Scan for the cell matching the given text and deliver its [X, Y] coordinate at center. 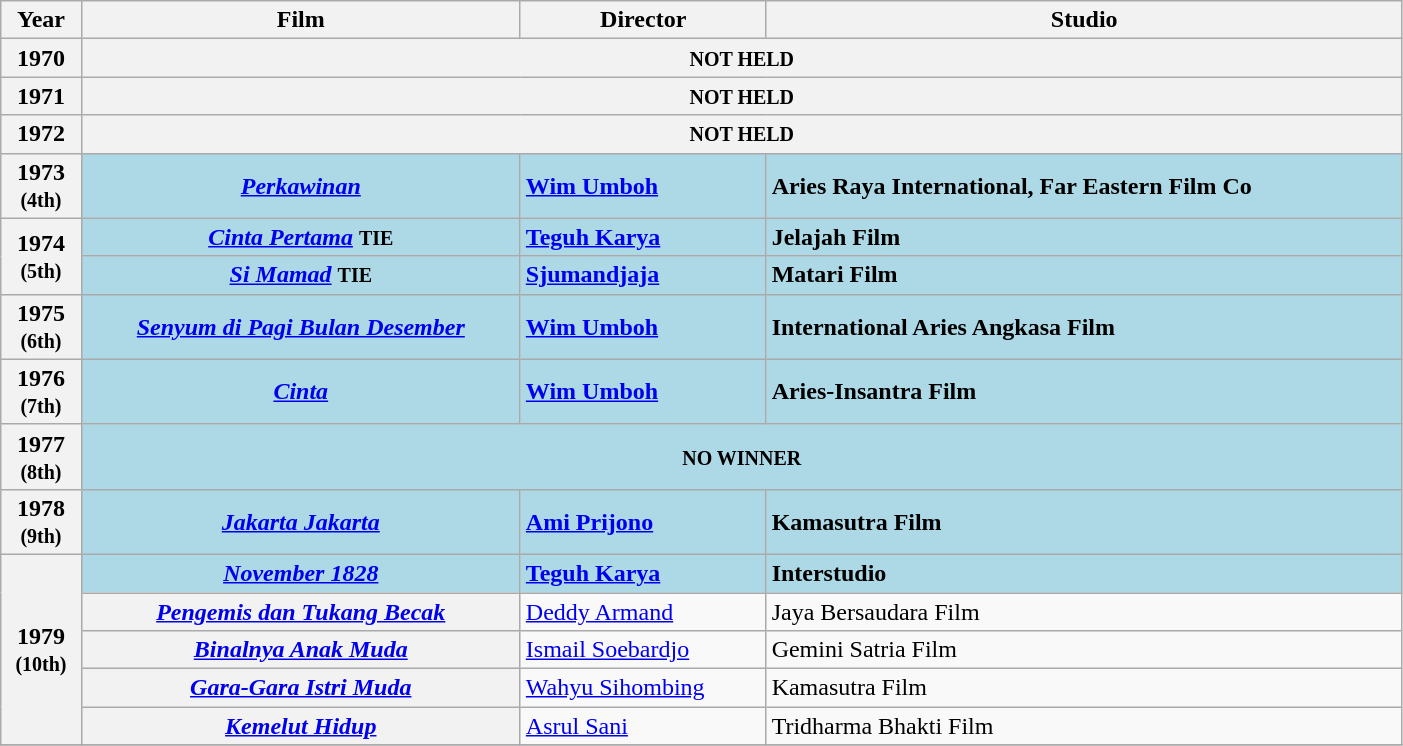
Jaya Bersaudara Film [1084, 611]
Perkawinan [300, 186]
Gemini Satria Film [1084, 650]
1979(10th) [41, 649]
Binalnya Anak Muda [300, 650]
Jakarta Jakarta [300, 522]
Tridharma Bhakti Film [1084, 726]
Kemelut Hidup [300, 726]
Interstudio [1084, 573]
International Aries Angkasa Film [1084, 326]
Cinta [300, 392]
1971 [41, 96]
Senyum di Pagi Bulan Desember [300, 326]
1975(6th) [41, 326]
Aries Raya International, Far Eastern Film Co [1084, 186]
Director [643, 20]
1973(4th) [41, 186]
1978(9th) [41, 522]
Sjumandjaja [643, 275]
Ismail Soebardjo [643, 650]
1974(5th) [41, 256]
Cinta Pertama TIE [300, 237]
Year [41, 20]
Si Mamad TIE [300, 275]
Deddy Armand [643, 611]
Pengemis dan Tukang Becak [300, 611]
Jelajah Film [1084, 237]
Studio [1084, 20]
Matari Film [1084, 275]
1977(8th) [41, 456]
Film [300, 20]
Aries-Insantra Film [1084, 392]
Gara-Gara Istri Muda [300, 688]
1972 [41, 134]
Asrul Sani [643, 726]
Wahyu Sihombing [643, 688]
NO WINNER [742, 456]
Ami Prijono [643, 522]
1970 [41, 58]
November 1828 [300, 573]
1976(7th) [41, 392]
